Output the (X, Y) coordinate of the center of the cell containing the given text.  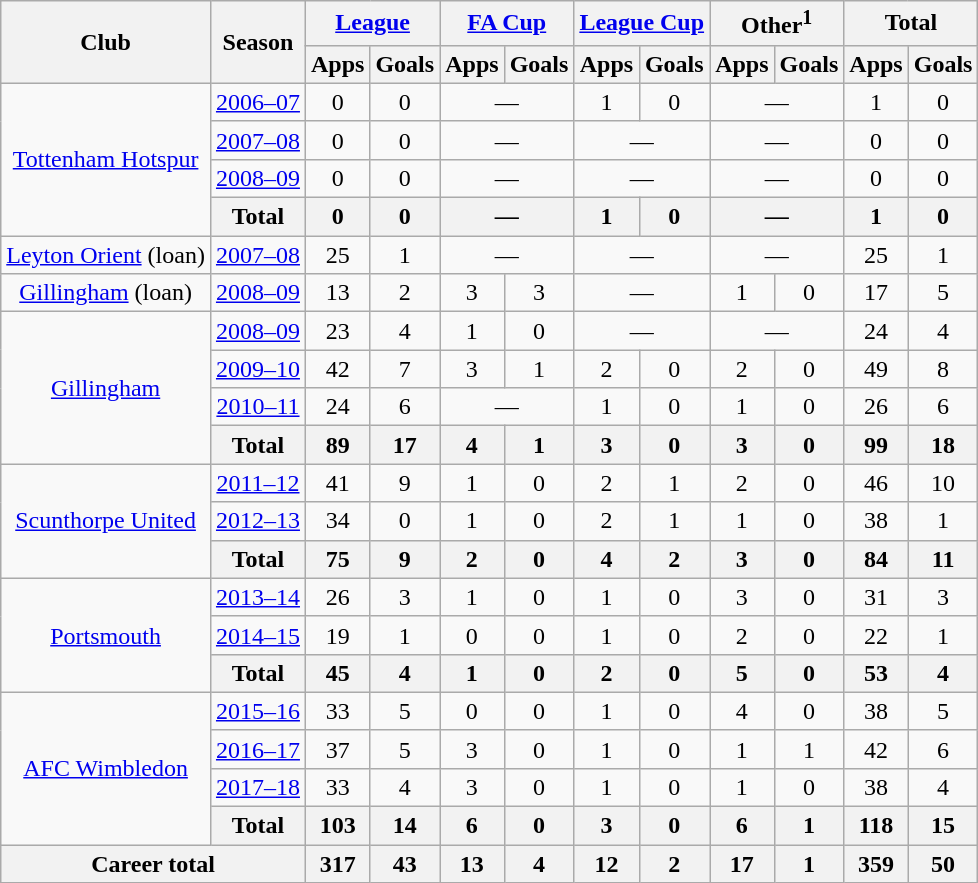
Tottenham Hotspur (106, 159)
8 (943, 369)
Leyton Orient (loan) (106, 255)
49 (876, 369)
50 (943, 864)
Club (106, 42)
84 (876, 559)
46 (876, 483)
2014–15 (258, 635)
2016–17 (258, 749)
Other1 (777, 24)
2009–10 (258, 369)
75 (337, 559)
Gillingham (loan) (106, 293)
Career total (154, 864)
118 (876, 826)
99 (876, 445)
359 (876, 864)
34 (337, 521)
14 (405, 826)
43 (405, 864)
2012–13 (258, 521)
Portsmouth (106, 635)
31 (876, 597)
12 (606, 864)
10 (943, 483)
Gillingham (106, 388)
2017–18 (258, 787)
18 (943, 445)
League (372, 24)
7 (405, 369)
Scunthorpe United (106, 521)
2010–11 (258, 407)
2011–12 (258, 483)
23 (337, 331)
Season (258, 42)
AFC Wimbledon (106, 768)
317 (337, 864)
53 (876, 673)
League Cup (642, 24)
19 (337, 635)
11 (943, 559)
103 (337, 826)
15 (943, 826)
FA Cup (507, 24)
45 (337, 673)
37 (337, 749)
89 (337, 445)
22 (876, 635)
2015–16 (258, 711)
2013–14 (258, 597)
2006–07 (258, 102)
41 (337, 483)
